Extract the [X, Y] coordinate from the center of the cell holding the provided text.  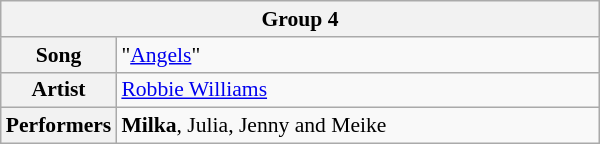
"Angels" [358, 55]
Artist [59, 90]
Group 4 [300, 19]
Milka, Julia, Jenny and Meike [358, 126]
Song [59, 55]
Robbie Williams [358, 90]
Performers [59, 126]
